Search for the cell housing the specified text and yield its [x, y] center coordinate. 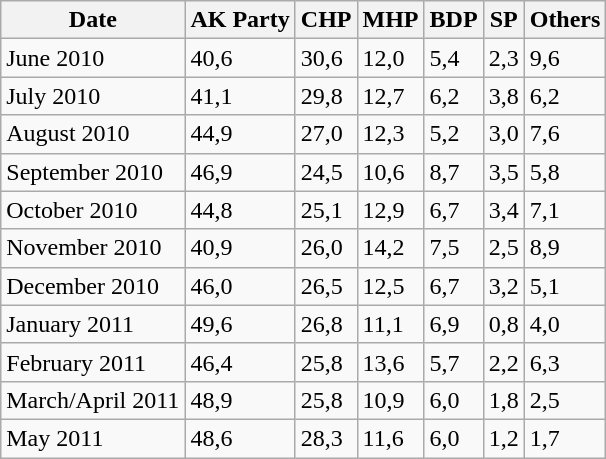
46,4 [240, 362]
2,3 [504, 58]
11,1 [390, 324]
12,9 [390, 210]
9,6 [565, 58]
24,5 [326, 172]
12,7 [390, 96]
41,1 [240, 96]
1,8 [504, 400]
May 2011 [93, 438]
26,5 [326, 286]
CHP [326, 20]
14,2 [390, 248]
February 2011 [93, 362]
August 2010 [93, 134]
3,4 [504, 210]
46,0 [240, 286]
26,8 [326, 324]
March/April 2011 [93, 400]
12,5 [390, 286]
28,3 [326, 438]
12,0 [390, 58]
2,2 [504, 362]
40,9 [240, 248]
Date [93, 20]
3,5 [504, 172]
September 2010 [93, 172]
November 2010 [93, 248]
6,9 [454, 324]
Others [565, 20]
8,7 [454, 172]
10,6 [390, 172]
October 2010 [93, 210]
BDP [454, 20]
3,8 [504, 96]
3,2 [504, 286]
7,5 [454, 248]
5,4 [454, 58]
4,0 [565, 324]
5,8 [565, 172]
5,7 [454, 362]
1,7 [565, 438]
49,6 [240, 324]
40,6 [240, 58]
30,6 [326, 58]
7,6 [565, 134]
8,9 [565, 248]
48,9 [240, 400]
5,2 [454, 134]
44,8 [240, 210]
June 2010 [93, 58]
7,1 [565, 210]
11,6 [390, 438]
48,6 [240, 438]
1,2 [504, 438]
5,1 [565, 286]
44,9 [240, 134]
25,1 [326, 210]
SP [504, 20]
6,3 [565, 362]
0,8 [504, 324]
12,3 [390, 134]
13,6 [390, 362]
January 2011 [93, 324]
July 2010 [93, 96]
3,0 [504, 134]
27,0 [326, 134]
AK Party [240, 20]
December 2010 [93, 286]
46,9 [240, 172]
29,8 [326, 96]
26,0 [326, 248]
MHP [390, 20]
10,9 [390, 400]
